Detect which cell encompasses the target text, then output its (X, Y) center coordinate. 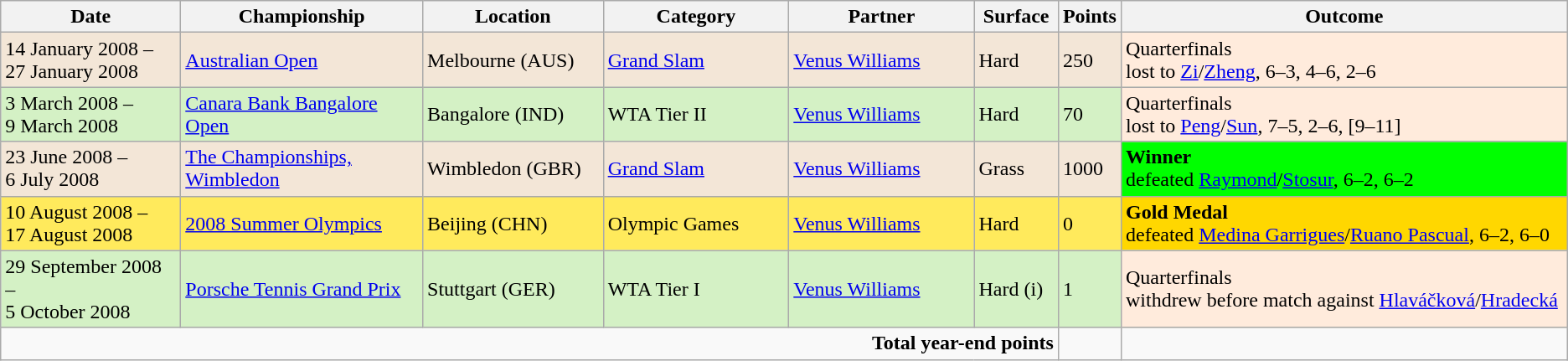
WTA Tier II (696, 114)
Wimbledon (GBR) (513, 169)
0 (1089, 223)
WTA Tier I (696, 289)
Quarterfinals withdrew before match against Hlaváčková/Hradecká (1344, 289)
Date (90, 17)
Canara Bank Bangalore Open (302, 114)
Quarterfinals lost to Zi/Zheng, 6–3, 4–6, 2–6 (1344, 60)
Hard (i) (1016, 289)
Partner (881, 17)
Points (1089, 17)
29 September 2008 –5 October 2008 (90, 289)
Porsche Tennis Grand Prix (302, 289)
Australian Open (302, 60)
23 June 2008 –6 July 2008 (90, 169)
1 (1089, 289)
Surface (1016, 17)
Quarterfinals lost to Peng/Sun, 7–5, 2–6, [9–11] (1344, 114)
Melbourne (AUS) (513, 60)
Category (696, 17)
Bangalore (IND) (513, 114)
2008 Summer Olympics (302, 223)
Location (513, 17)
Stuttgart (GER) (513, 289)
The Championships, Wimbledon (302, 169)
Grass (1016, 169)
14 January 2008 –27 January 2008 (90, 60)
Winner defeated Raymond/Stosur, 6–2, 6–2 (1344, 169)
1000 (1089, 169)
Championship (302, 17)
Total year-end points (529, 343)
250 (1089, 60)
10 August 2008 –17 August 2008 (90, 223)
Outcome (1344, 17)
3 March 2008 –9 March 2008 (90, 114)
Gold Medal defeated Medina Garrigues/Ruano Pascual, 6–2, 6–0 (1344, 223)
Olympic Games (696, 223)
Beijing (CHN) (513, 223)
70 (1089, 114)
